Find where the given text appears and provide that cell's center as [x, y] coordinate. 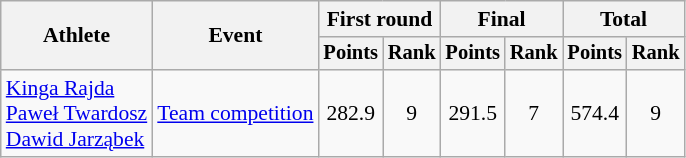
574.4 [594, 114]
Team competition [235, 114]
Athlete [77, 36]
Event [235, 36]
Total [623, 19]
282.9 [351, 114]
291.5 [473, 114]
7 [534, 114]
First round [380, 19]
Final [502, 19]
Kinga RajdaPaweł TwardoszDawid Jarząbek [77, 114]
